Extract the (X, Y) coordinate from the center of the cell holding the provided text.  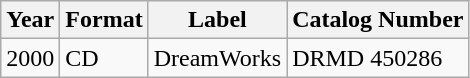
CD (104, 58)
Label (217, 20)
DreamWorks (217, 58)
Year (30, 20)
2000 (30, 58)
Catalog Number (378, 20)
Format (104, 20)
DRMD 450286 (378, 58)
